Search for the cell housing the specified text and yield its (X, Y) center coordinate. 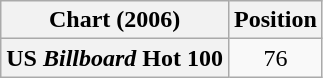
US Billboard Hot 100 (115, 58)
76 (276, 58)
Chart (2006) (115, 20)
Position (276, 20)
